Extract the [x, y] coordinate from the center of the cell holding the provided text.  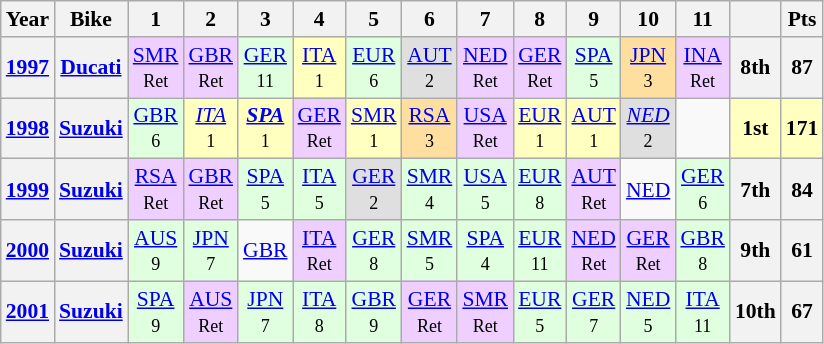
2000 [28, 250]
ITA11 [702, 312]
2 [212, 19]
GER6 [702, 190]
INARet [702, 68]
ITA5 [320, 190]
7 [485, 19]
8th [756, 68]
SPA9 [156, 312]
1999 [28, 190]
Year [28, 19]
1997 [28, 68]
USA5 [485, 190]
SMR1 [374, 128]
Pts [802, 19]
GER8 [374, 250]
SMR4 [430, 190]
87 [802, 68]
EUR8 [540, 190]
GBR8 [702, 250]
ITARet [320, 250]
84 [802, 190]
GBR6 [156, 128]
RSA3 [430, 128]
SPA4 [485, 250]
67 [802, 312]
GBR9 [374, 312]
1998 [28, 128]
61 [802, 250]
EUR11 [540, 250]
GER11 [266, 68]
EUR1 [540, 128]
3 [266, 19]
11 [702, 19]
Bike [91, 19]
NED [648, 190]
1 [156, 19]
7th [756, 190]
171 [802, 128]
9 [593, 19]
EUR5 [540, 312]
EUR6 [374, 68]
ITA8 [320, 312]
6 [430, 19]
AUT2 [430, 68]
JPN3 [648, 68]
GER2 [374, 190]
AUTRet [593, 190]
NED2 [648, 128]
9th [756, 250]
RSARet [156, 190]
USARet [485, 128]
AUS9 [156, 250]
AUT1 [593, 128]
1st [756, 128]
10th [756, 312]
GBR [266, 250]
8 [540, 19]
NED5 [648, 312]
SPA1 [266, 128]
5 [374, 19]
SMR5 [430, 250]
10 [648, 19]
4 [320, 19]
Ducati [91, 68]
GER7 [593, 312]
AUSRet [212, 312]
2001 [28, 312]
